Detect which cell encompasses the target text, then output its [X, Y] center coordinate. 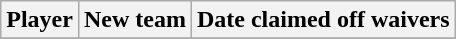
Player [40, 20]
Date claimed off waivers [323, 20]
New team [134, 20]
